Extract the [X, Y] coordinate from the center of the cell holding the provided text.  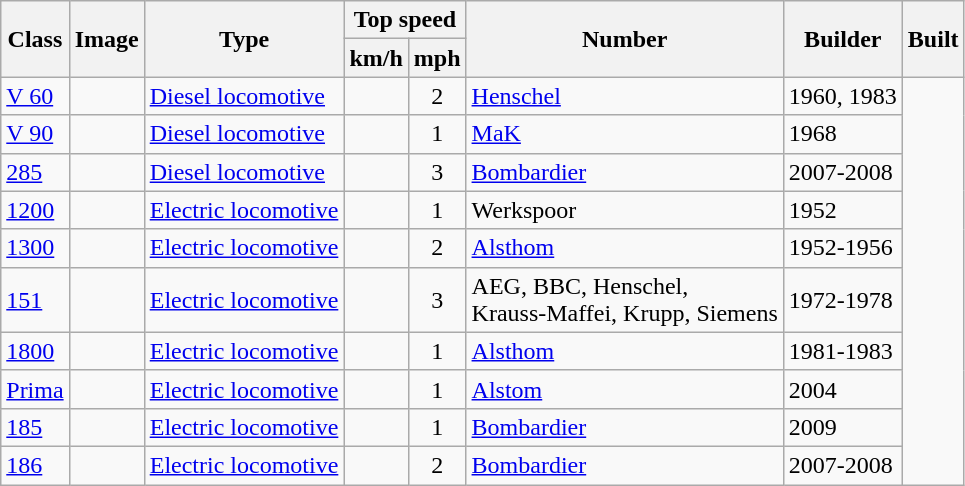
Image [106, 39]
1968 [842, 134]
Prima [35, 389]
285 [35, 172]
Class [35, 39]
Alstom [624, 389]
AEG, BBC, Henschel, Krauss-Maffei, Krupp, Siemens [624, 300]
MaK [624, 134]
Top speed [405, 20]
2004 [842, 389]
Werkspoor [624, 210]
1800 [35, 351]
1952-1956 [842, 248]
mph [437, 58]
km/h [376, 58]
1200 [35, 210]
185 [35, 427]
1981-1983 [842, 351]
1960, 1983 [842, 96]
1952 [842, 210]
Type [244, 39]
151 [35, 300]
Builder [842, 39]
Number [624, 39]
1300 [35, 248]
2009 [842, 427]
1972-1978 [842, 300]
V 60 [35, 96]
Henschel [624, 96]
186 [35, 465]
V 90 [35, 134]
Built [933, 39]
